Capture the cell that displays the provided text and extract its [x, y] central coordinate. 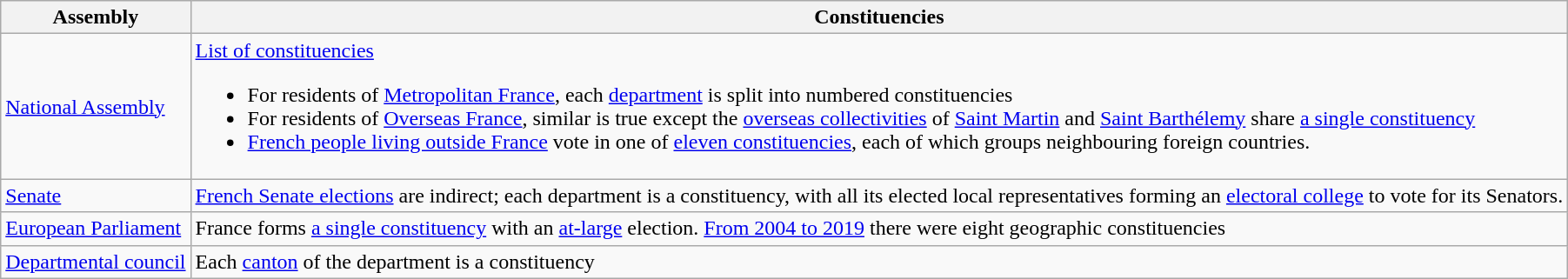
National Assembly [96, 106]
Assembly [96, 17]
France forms a single constituency with an at-large election. From 2004 to 2019 there were eight geographic constituencies [879, 229]
Senate [96, 196]
Each canton of the department is a constituency [879, 262]
European Parliament [96, 229]
Constituencies [879, 17]
Departmental council [96, 262]
